Find where the given text appears and provide that cell's center as [X, Y] coordinate. 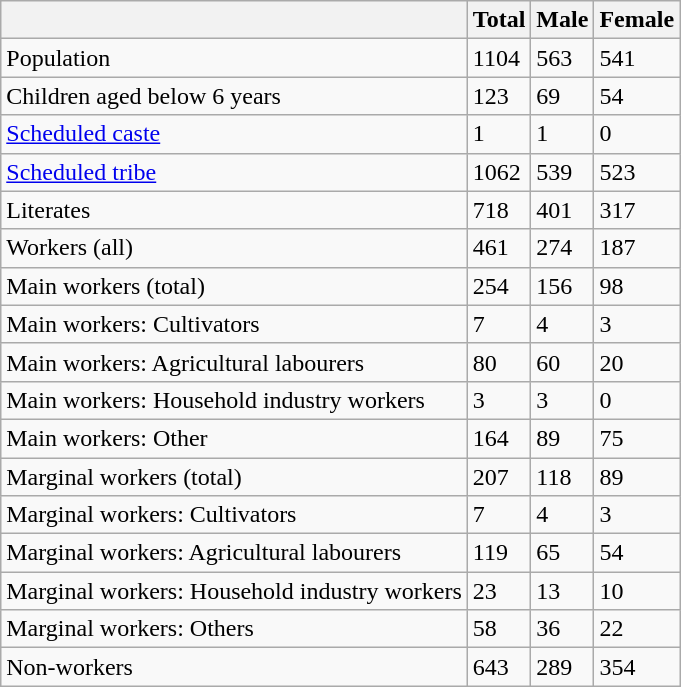
1104 [499, 58]
Marginal workers: Agricultural labourers [234, 553]
Scheduled caste [234, 134]
317 [637, 210]
69 [562, 96]
Total [499, 20]
Non-workers [234, 667]
Female [637, 20]
65 [562, 553]
254 [499, 286]
119 [499, 553]
274 [562, 248]
80 [499, 362]
60 [562, 362]
164 [499, 438]
354 [637, 667]
58 [499, 629]
Population [234, 58]
23 [499, 591]
289 [562, 667]
Marginal workers: Household industry workers [234, 591]
461 [499, 248]
Main workers (total) [234, 286]
718 [499, 210]
Children aged below 6 years [234, 96]
1062 [499, 172]
118 [562, 477]
401 [562, 210]
13 [562, 591]
Main workers: Cultivators [234, 324]
187 [637, 248]
Scheduled tribe [234, 172]
10 [637, 591]
75 [637, 438]
22 [637, 629]
Marginal workers: Others [234, 629]
Workers (all) [234, 248]
Marginal workers: Cultivators [234, 515]
Main workers: Household industry workers [234, 400]
539 [562, 172]
541 [637, 58]
156 [562, 286]
Literates [234, 210]
123 [499, 96]
Main workers: Other [234, 438]
Marginal workers (total) [234, 477]
207 [499, 477]
Male [562, 20]
20 [637, 362]
523 [637, 172]
36 [562, 629]
643 [499, 667]
Main workers: Agricultural labourers [234, 362]
98 [637, 286]
563 [562, 58]
